For the text-containing cell, return its midpoint in (x, y) coordinate format. 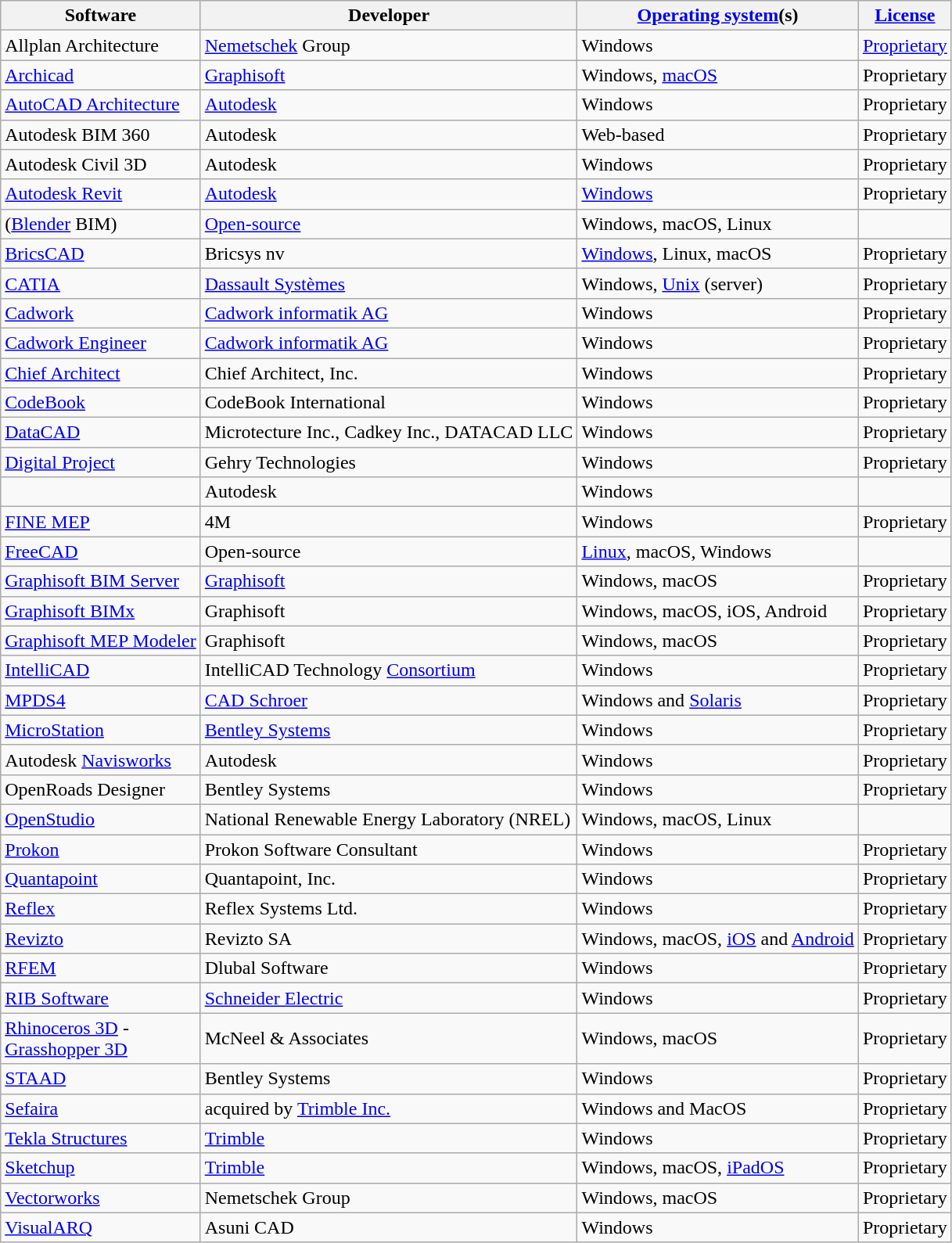
FreeCAD (100, 551)
Tekla Structures (100, 1138)
Software (100, 16)
Microtecture Inc., Cadkey Inc., DATACAD LLC (389, 433)
STAAD (100, 1079)
Archicad (100, 75)
RIB Software (100, 998)
Asuni CAD (389, 1227)
IntelliCAD Technology Consortium (389, 670)
Web-based (718, 135)
Revizto SA (389, 939)
Dlubal Software (389, 968)
Reflex Systems Ltd. (389, 909)
CodeBook International (389, 403)
Prokon (100, 849)
BricsCAD (100, 253)
CAD Schroer (389, 700)
Quantapoint, Inc. (389, 879)
Autodesk Civil 3D (100, 164)
Prokon Software Consultant (389, 849)
Graphisoft MEP Modeler (100, 641)
Schneider Electric (389, 998)
AutoCAD Architecture (100, 105)
Windows, macOS, iOS, Android (718, 611)
Gehry Technologies (389, 462)
Windows, macOS, iPadOS (718, 1168)
Rhinoceros 3D -Grasshopper 3D (100, 1039)
Vectorworks (100, 1198)
OpenStudio (100, 819)
Graphisoft BIM Server (100, 581)
Reflex (100, 909)
OpenRoads Designer (100, 789)
National Renewable Energy Laboratory (NREL) (389, 819)
RFEM (100, 968)
Developer (389, 16)
FINE MEP (100, 522)
DataCAD (100, 433)
Allplan Architecture (100, 45)
IntelliCAD (100, 670)
License (904, 16)
4M (389, 522)
Autodesk Revit (100, 194)
Windows, macOS, iOS and Android (718, 939)
Windows and MacOS (718, 1108)
Operating system(s) (718, 16)
Windows, Linux, macOS (718, 253)
Cadwork Engineer (100, 343)
Digital Project (100, 462)
Windows and Solaris (718, 700)
Sketchup (100, 1168)
Sefaira (100, 1108)
Revizto (100, 939)
acquired by Trimble Inc. (389, 1108)
Dassault Systèmes (389, 283)
CodeBook (100, 403)
MicroStation (100, 730)
Autodesk BIM 360 (100, 135)
Linux, macOS, Windows (718, 551)
VisualARQ (100, 1227)
Chief Architect (100, 373)
Autodesk Navisworks (100, 760)
Bricsys nv (389, 253)
Quantapoint (100, 879)
McNeel & Associates (389, 1039)
CATIA (100, 283)
Chief Architect, Inc. (389, 373)
Cadwork (100, 313)
(Blender BIM) (100, 224)
Windows, Unix (server) (718, 283)
Graphisoft BIMx (100, 611)
MPDS4 (100, 700)
